Search for the cell housing the specified text and yield its (X, Y) center coordinate. 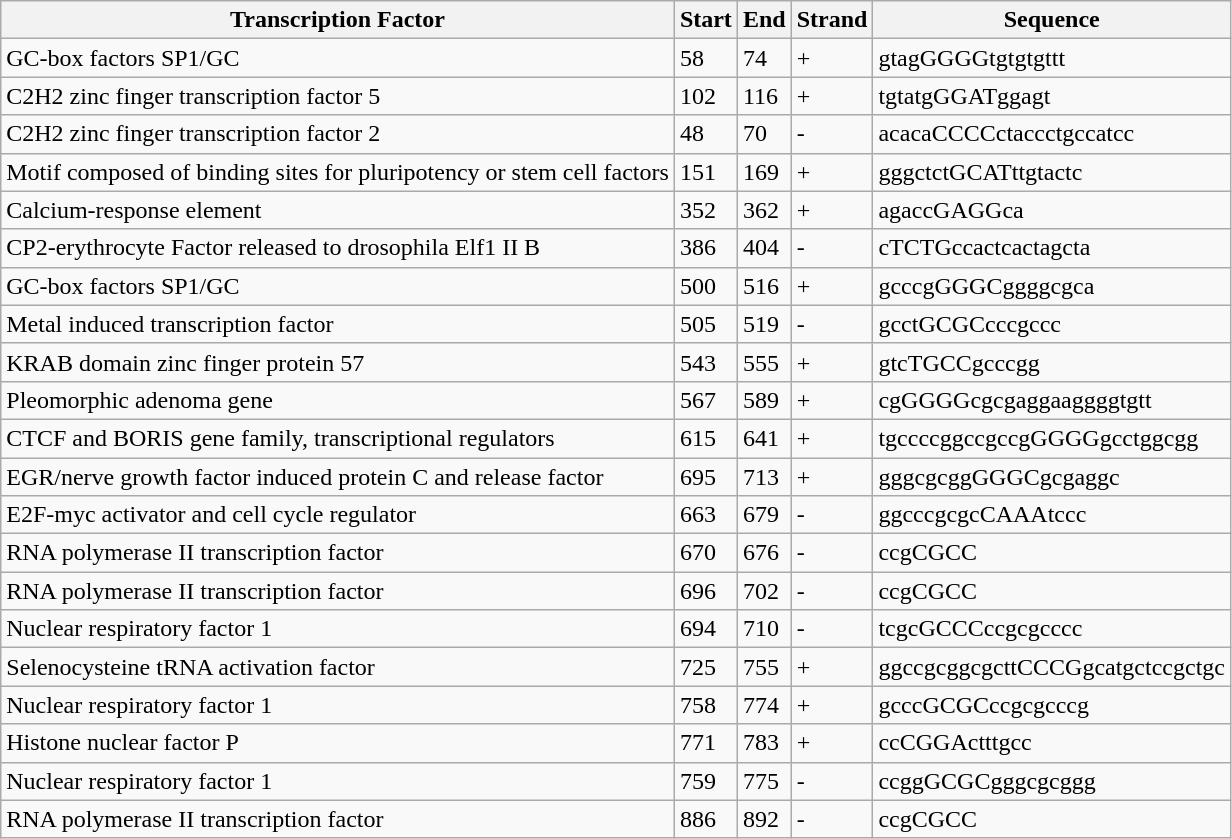
775 (764, 781)
End (764, 20)
Calcium-response element (338, 210)
771 (706, 743)
589 (764, 400)
352 (706, 210)
695 (706, 477)
Motif composed of binding sites for pluripotency or stem cell factors (338, 172)
ccggGCGCgggcgcggg (1052, 781)
gcccGCGCccgcgcccg (1052, 705)
gcctGCGCcccgccc (1052, 324)
CTCF and BORIS gene family, transcriptional regulators (338, 438)
386 (706, 248)
Strand (832, 20)
Histone nuclear factor P (338, 743)
755 (764, 667)
tgtatgGGATggagt (1052, 96)
663 (706, 515)
759 (706, 781)
102 (706, 96)
676 (764, 553)
48 (706, 134)
tgccccggccgccgGGGGgcctggcgg (1052, 438)
404 (764, 248)
543 (706, 362)
cgGGGGcgcgaggaaggggtgtt (1052, 400)
519 (764, 324)
500 (706, 286)
agaccGAGGca (1052, 210)
774 (764, 705)
58 (706, 58)
Transcription Factor (338, 20)
gtcTGCCgcccgg (1052, 362)
713 (764, 477)
ggccgcggcgcttCCCGgcatgctccgctgc (1052, 667)
505 (706, 324)
74 (764, 58)
E2F-myc activator and cell cycle regulator (338, 515)
Pleomorphic adenoma gene (338, 400)
tcgcGCCCccgcgcccc (1052, 629)
567 (706, 400)
169 (764, 172)
670 (706, 553)
C2H2 zinc finger transcription factor 2 (338, 134)
362 (764, 210)
CP2-erythrocyte Factor released to drosophila Elf1 II B (338, 248)
gggcgcggGGGCgcgaggc (1052, 477)
641 (764, 438)
ggcccgcgcCAAAtccc (1052, 515)
C2H2 zinc finger transcription factor 5 (338, 96)
Metal induced transcription factor (338, 324)
70 (764, 134)
892 (764, 819)
KRAB domain zinc finger protein 57 (338, 362)
615 (706, 438)
gggctctGCATttgtactc (1052, 172)
710 (764, 629)
696 (706, 591)
555 (764, 362)
679 (764, 515)
Sequence (1052, 20)
ccCGGActttgcc (1052, 743)
758 (706, 705)
783 (764, 743)
725 (706, 667)
886 (706, 819)
gcccgGGGCggggcgca (1052, 286)
694 (706, 629)
gtagGGGGtgtgtgttt (1052, 58)
702 (764, 591)
acacaCCCCctaccctgccatcc (1052, 134)
EGR/nerve growth factor induced protein C and release factor (338, 477)
Selenocysteine tRNA activation factor (338, 667)
116 (764, 96)
516 (764, 286)
Start (706, 20)
151 (706, 172)
cTCTGccactcactagcta (1052, 248)
